From the cell containing the given text, extract its center point as (X, Y) coordinate. 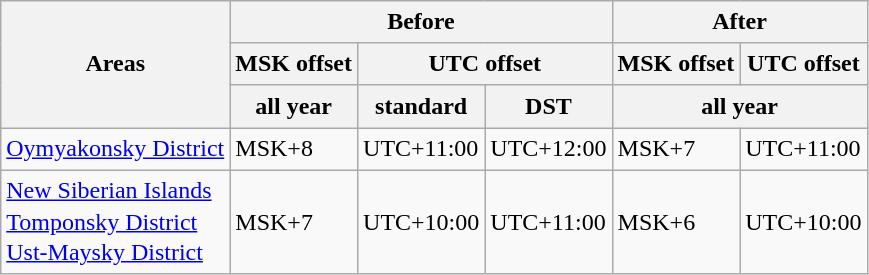
MSK+6 (676, 222)
Areas (116, 64)
Oymyakonsky District (116, 149)
UTC+12:00 (548, 149)
After (740, 22)
MSK+8 (294, 149)
standard (422, 106)
New Siberian IslandsTomponsky DistrictUst-Maysky District (116, 222)
Before (421, 22)
DST (548, 106)
